Find where the given text appears and provide that cell's center as (x, y) coordinate. 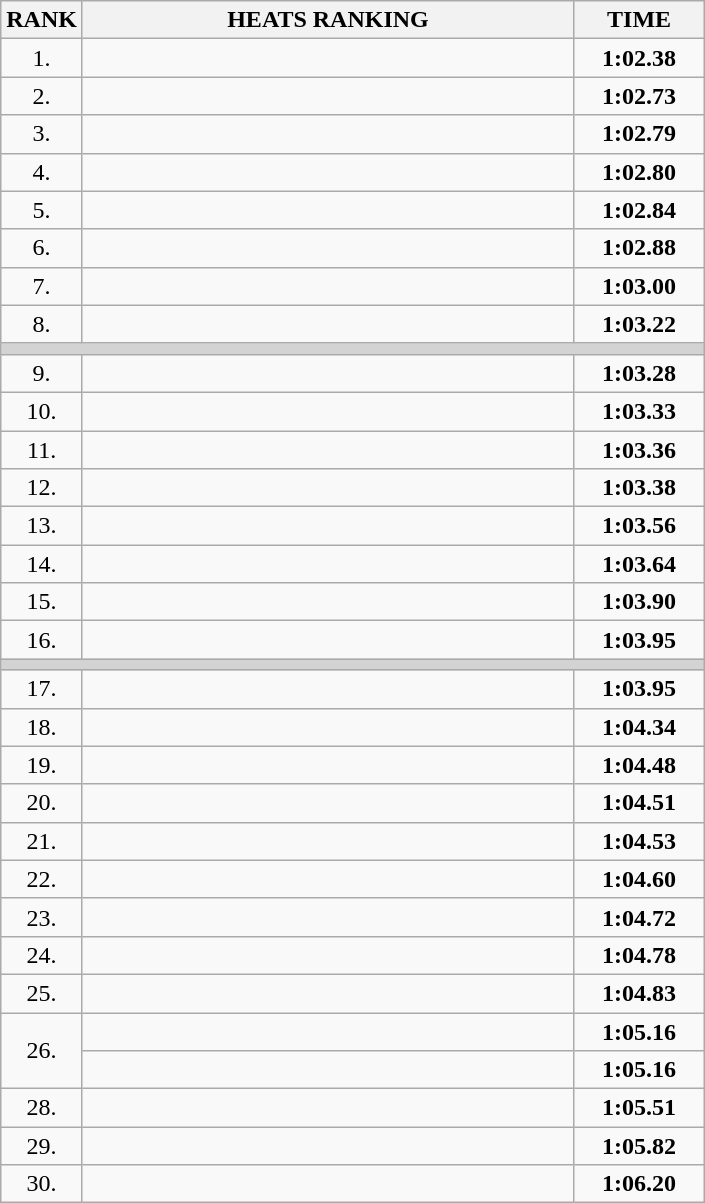
20. (42, 803)
1:02.84 (640, 210)
13. (42, 526)
4. (42, 172)
1:03.28 (640, 373)
1:04.53 (640, 841)
1:03.33 (640, 411)
16. (42, 640)
29. (42, 1146)
19. (42, 765)
21. (42, 841)
HEATS RANKING (328, 20)
1:04.83 (640, 993)
9. (42, 373)
1:03.22 (640, 324)
5. (42, 210)
1:02.73 (640, 96)
24. (42, 955)
28. (42, 1108)
1:02.88 (640, 248)
8. (42, 324)
11. (42, 449)
1:04.48 (640, 765)
RANK (42, 20)
1:03.38 (640, 488)
23. (42, 917)
1:03.00 (640, 286)
26. (42, 1050)
1:02.38 (640, 58)
1:03.90 (640, 602)
1:03.36 (640, 449)
18. (42, 727)
1:04.34 (640, 727)
2. (42, 96)
1:05.51 (640, 1108)
1:03.56 (640, 526)
1:02.80 (640, 172)
14. (42, 564)
1:02.79 (640, 134)
1:04.78 (640, 955)
1. (42, 58)
15. (42, 602)
25. (42, 993)
1:05.82 (640, 1146)
1:03.64 (640, 564)
17. (42, 689)
12. (42, 488)
7. (42, 286)
1:06.20 (640, 1184)
1:04.72 (640, 917)
3. (42, 134)
1:04.51 (640, 803)
1:04.60 (640, 879)
TIME (640, 20)
6. (42, 248)
10. (42, 411)
22. (42, 879)
30. (42, 1184)
